For the text-containing cell, return its midpoint in (x, y) coordinate format. 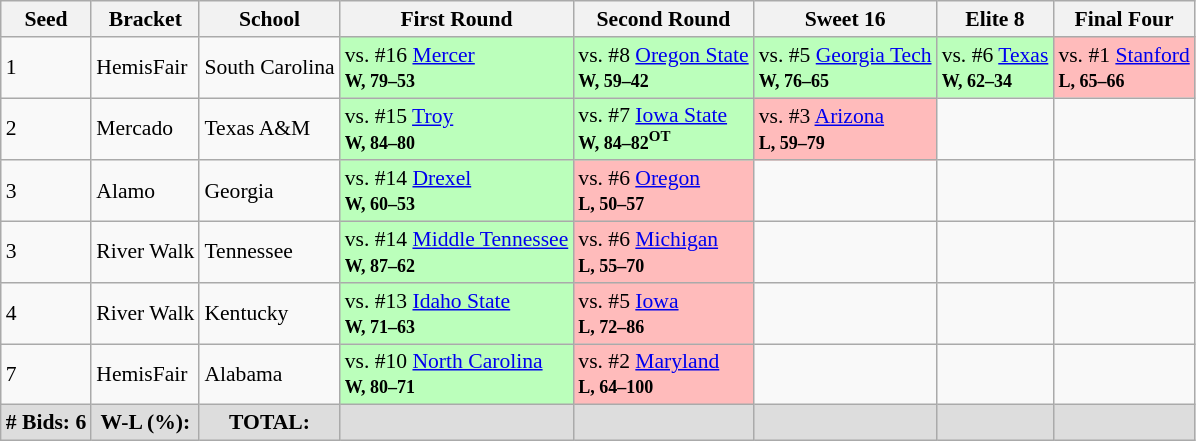
First Round (457, 19)
vs. #2 MarylandL, 64–100 (663, 374)
Kentucky (269, 314)
vs. #5 IowaL, 72–86 (663, 314)
2 (46, 130)
Seed (46, 19)
vs. #7 Iowa StateW, 84–82OT (663, 130)
vs. #14 DrexelW, 60–53 (457, 192)
Tennessee (269, 252)
School (269, 19)
vs. #3 Arizona L, 59–79 (846, 130)
vs. #6 OregonL, 50–57 (663, 192)
South Carolina (269, 68)
vs. #6 MichiganL, 55–70 (663, 252)
Georgia (269, 192)
Second Round (663, 19)
4 (46, 314)
vs. #1 StanfordL, 65–66 (1124, 68)
1 (46, 68)
Final Four (1124, 19)
Alabama (269, 374)
vs. #15 TroyW, 84–80 (457, 130)
vs. #5 Georgia TechW, 76–65 (846, 68)
Alamo (145, 192)
# Bids: 6 (46, 423)
vs. #8 Oregon StateW, 59–42 (663, 68)
Bracket (145, 19)
Mercado (145, 130)
Sweet 16 (846, 19)
TOTAL: (269, 423)
vs. #14 Middle TennesseeW, 87–62 (457, 252)
Texas A&M (269, 130)
vs. #6 TexasW, 62–34 (996, 68)
W-L (%): (145, 423)
7 (46, 374)
vs. #10 North CarolinaW, 80–71 (457, 374)
Elite 8 (996, 19)
vs. #16 MercerW, 79–53 (457, 68)
vs. #13 Idaho StateW, 71–63 (457, 314)
